Extract the [x, y] coordinate from the center of the cell holding the provided text.  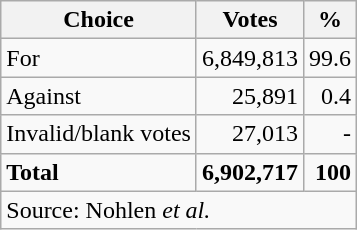
100 [330, 172]
% [330, 20]
Votes [250, 20]
27,013 [250, 134]
- [330, 134]
Total [99, 172]
0.4 [330, 96]
99.6 [330, 58]
For [99, 58]
25,891 [250, 96]
Choice [99, 20]
Invalid/blank votes [99, 134]
6,849,813 [250, 58]
Source: Nohlen et al. [179, 210]
Against [99, 96]
6,902,717 [250, 172]
